For the text-containing cell, return its midpoint in (X, Y) coordinate format. 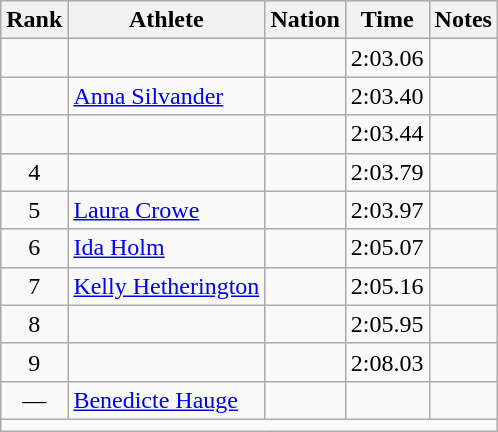
2:05.16 (387, 286)
8 (34, 324)
Time (387, 20)
2:03.06 (387, 58)
— (34, 400)
Athlete (166, 20)
Laura Crowe (166, 210)
Anna Silvander (166, 96)
Nation (305, 20)
4 (34, 172)
2:03.44 (387, 134)
7 (34, 286)
Benedicte Hauge (166, 400)
Notes (463, 20)
2:08.03 (387, 362)
2:03.40 (387, 96)
Ida Holm (166, 248)
Kelly Hetherington (166, 286)
2:03.79 (387, 172)
9 (34, 362)
2:03.97 (387, 210)
Rank (34, 20)
5 (34, 210)
6 (34, 248)
2:05.07 (387, 248)
2:05.95 (387, 324)
